Return [X, Y] of the center of cell containing provided text 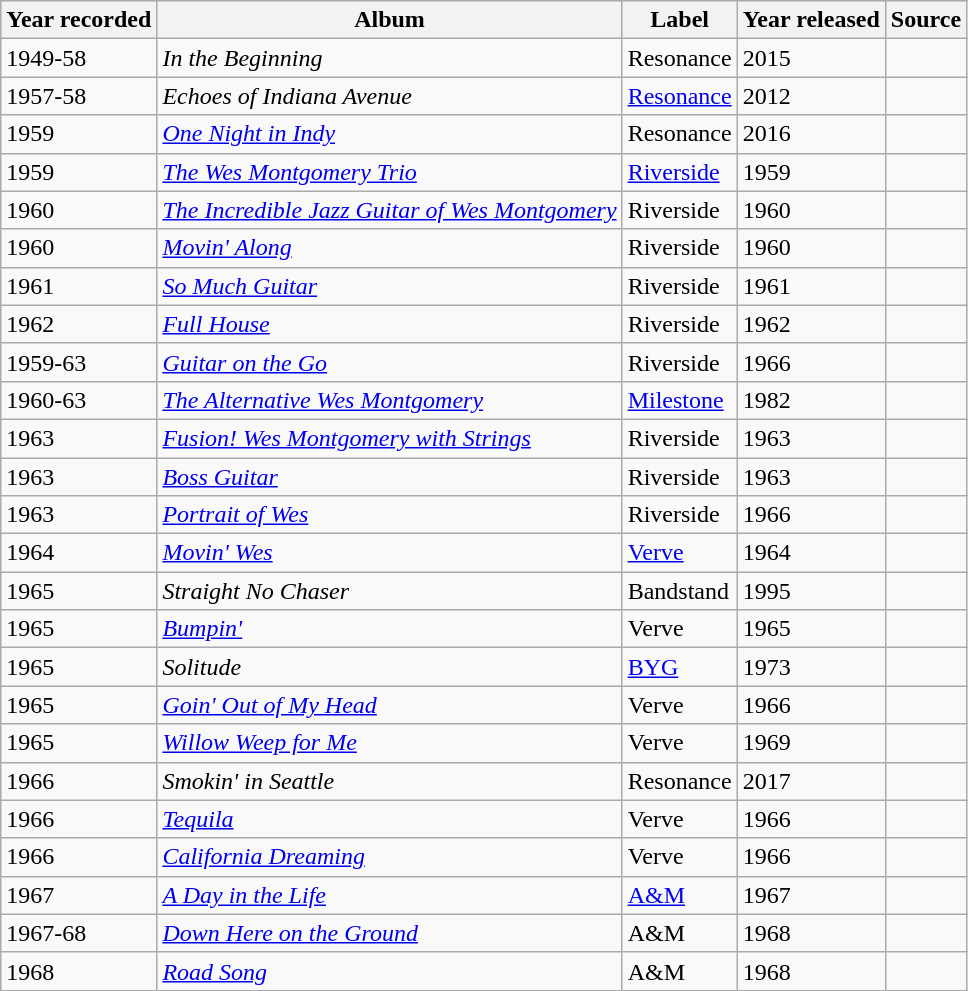
1957-58 [79, 96]
Tequila [390, 819]
2015 [811, 58]
Smokin' in Seattle [390, 781]
1995 [811, 591]
Milestone [680, 400]
Guitar on the Go [390, 362]
1949-58 [79, 58]
Movin' Wes [390, 553]
Album [390, 20]
The Incredible Jazz Guitar of Wes Montgomery [390, 210]
Straight No Chaser [390, 591]
2016 [811, 134]
Goin' Out of My Head [390, 705]
One Night in Indy [390, 134]
Bumpin' [390, 629]
Full House [390, 324]
The Alternative Wes Montgomery [390, 400]
Label [680, 20]
In the Beginning [390, 58]
Bandstand [680, 591]
Boss Guitar [390, 477]
1969 [811, 743]
BYG [680, 667]
So Much Guitar [390, 286]
Solitude [390, 667]
1973 [811, 667]
Portrait of Wes [390, 515]
Down Here on the Ground [390, 933]
Source [926, 20]
Road Song [390, 971]
Fusion! Wes Montgomery with Strings [390, 438]
Movin' Along [390, 248]
1959-63 [79, 362]
Willow Weep for Me [390, 743]
Year released [811, 20]
California Dreaming [390, 857]
1982 [811, 400]
The Wes Montgomery Trio [390, 172]
Echoes of Indiana Avenue [390, 96]
A Day in the Life [390, 895]
2012 [811, 96]
1960-63 [79, 400]
Year recorded [79, 20]
1967-68 [79, 933]
2017 [811, 781]
